Identify which cell holds the provided text, then report its (X, Y) central coordinate. 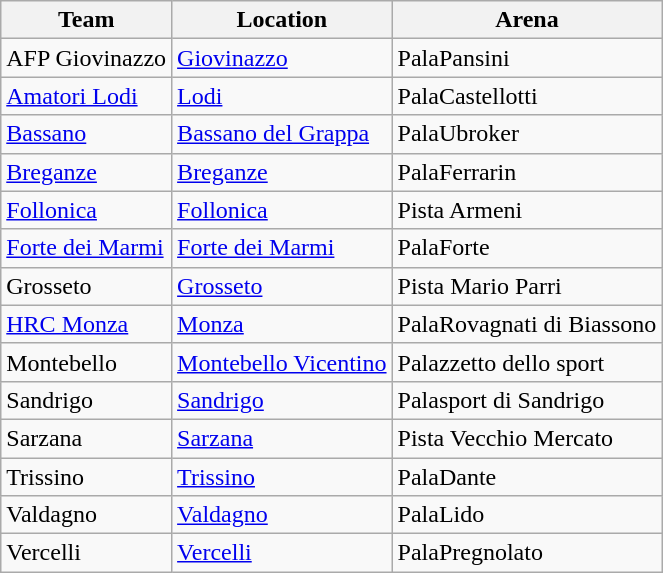
Palasport di Sandrigo (527, 400)
Palazzetto dello sport (527, 362)
PalaFerrarin (527, 172)
Pista Armeni (527, 210)
Arena (527, 20)
PalaPregnolato (527, 553)
Montebello (86, 362)
PalaPansini (527, 58)
Team (86, 20)
HRC Monza (86, 324)
PalaLido (527, 515)
Giovinazzo (282, 58)
Bassano (86, 134)
Monza (282, 324)
AFP Giovinazzo (86, 58)
Pista Vecchio Mercato (527, 438)
Amatori Lodi (86, 96)
PalaUbroker (527, 134)
Location (282, 20)
Lodi (282, 96)
Montebello Vicentino (282, 362)
PalaCastellotti (527, 96)
Bassano del Grappa (282, 134)
PalaForte (527, 248)
PalaRovagnati di Biassono (527, 324)
Pista Mario Parri (527, 286)
PalaDante (527, 477)
